From the cell containing the given text, extract its center point as (x, y) coordinate. 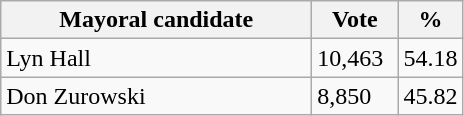
10,463 (355, 58)
Lyn Hall (156, 58)
45.82 (430, 96)
Vote (355, 20)
Mayoral candidate (156, 20)
Don Zurowski (156, 96)
8,850 (355, 96)
54.18 (430, 58)
% (430, 20)
